Provide the [X, Y] coordinate of the cell's center where the given text is located.  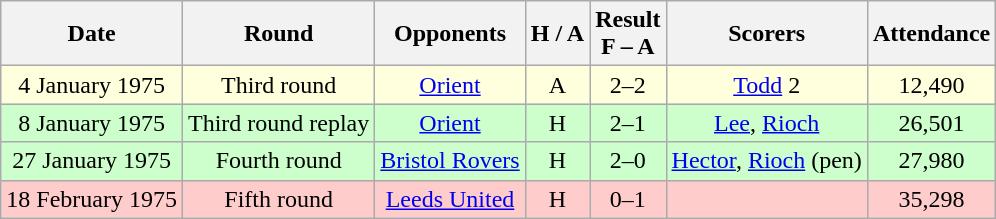
Todd 2 [766, 85]
Bristol Rovers [450, 161]
H / A [557, 34]
A [557, 85]
35,298 [931, 199]
Leeds United [450, 199]
Fourth round [278, 161]
27,980 [931, 161]
Lee, Rioch [766, 123]
2–1 [628, 123]
Third round [278, 85]
ResultF – A [628, 34]
Fifth round [278, 199]
Opponents [450, 34]
26,501 [931, 123]
2–0 [628, 161]
Round [278, 34]
Date [92, 34]
12,490 [931, 85]
2–2 [628, 85]
8 January 1975 [92, 123]
Third round replay [278, 123]
18 February 1975 [92, 199]
Hector, Rioch (pen) [766, 161]
0–1 [628, 199]
Attendance [931, 34]
27 January 1975 [92, 161]
4 January 1975 [92, 85]
Scorers [766, 34]
